Find where the given text appears and provide that cell's center as [X, Y] coordinate. 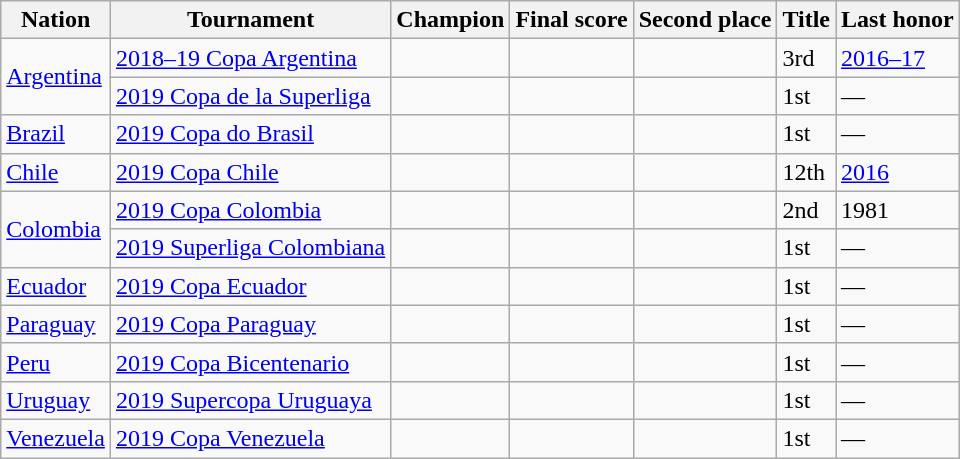
2nd [806, 210]
Venezuela [56, 438]
2016 [898, 172]
Argentina [56, 77]
Ecuador [56, 286]
2019 Copa Bicentenario [250, 362]
Tournament [250, 20]
Champion [450, 20]
2019 Copa Colombia [250, 210]
2019 Supercopa Uruguaya [250, 400]
Final score [572, 20]
2019 Copa Venezuela [250, 438]
Nation [56, 20]
2019 Copa Ecuador [250, 286]
Chile [56, 172]
Last honor [898, 20]
2019 Copa Chile [250, 172]
Paraguay [56, 324]
2019 Copa do Brasil [250, 134]
2018–19 Copa Argentina [250, 58]
2019 Superliga Colombiana [250, 248]
Peru [56, 362]
Uruguay [56, 400]
2016–17 [898, 58]
Title [806, 20]
12th [806, 172]
1981 [898, 210]
2019 Copa de la Superliga [250, 96]
2019 Copa Paraguay [250, 324]
Second place [705, 20]
Colombia [56, 229]
3rd [806, 58]
Brazil [56, 134]
